Extract the [X, Y] coordinate from the center of the cell holding the provided text.  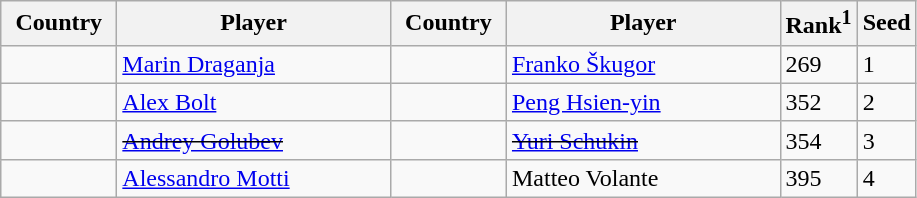
Yuri Schukin [643, 140]
354 [818, 140]
1 [886, 64]
3 [886, 140]
269 [818, 64]
Peng Hsien-yin [643, 102]
Franko Škugor [643, 64]
395 [818, 178]
352 [818, 102]
Alex Bolt [254, 102]
2 [886, 102]
Andrey Golubev [254, 140]
4 [886, 178]
Rank1 [818, 24]
Alessandro Motti [254, 178]
Marin Draganja [254, 64]
Seed [886, 24]
Matteo Volante [643, 178]
